Return the (X, Y) coordinate for the center point of the cell that contains the specified text.  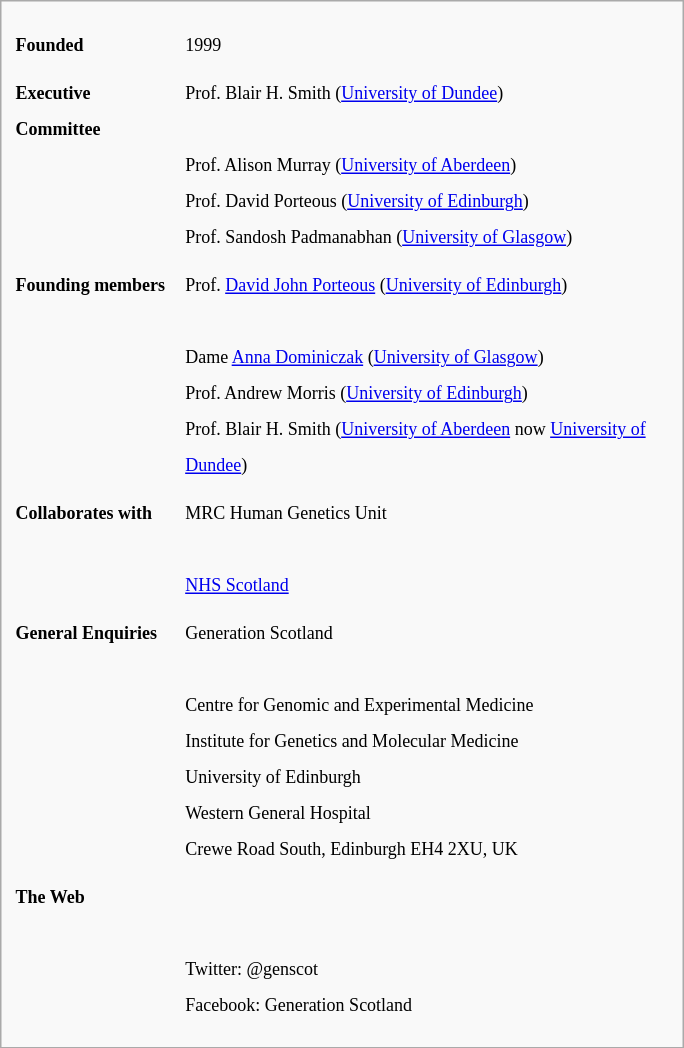
1999 (427, 46)
The Web (94, 952)
General Enquiries (94, 742)
Founded (94, 46)
MRC Human Genetics UnitNHS Scotland (427, 550)
Founding members (94, 376)
Executive Committee (94, 166)
Collaborates with (94, 550)
Twitter: @genscot Facebook: Generation Scotland (427, 952)
